Extract the [x, y] coordinate from the center of the cell holding the provided text.  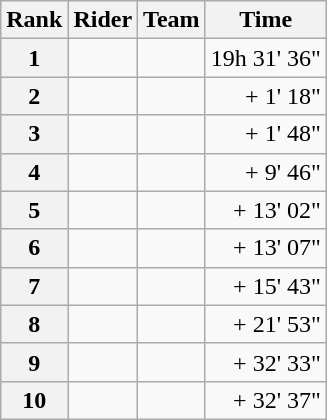
6 [34, 248]
Time [266, 20]
Rank [34, 20]
+ 21' 53" [266, 324]
+ 9' 46" [266, 172]
Rider [103, 20]
19h 31' 36" [266, 58]
+ 13' 02" [266, 210]
3 [34, 134]
7 [34, 286]
+ 15' 43" [266, 286]
+ 1' 18" [266, 96]
9 [34, 362]
+ 13' 07" [266, 248]
10 [34, 400]
4 [34, 172]
2 [34, 96]
+ 1' 48" [266, 134]
+ 32' 33" [266, 362]
+ 32' 37" [266, 400]
5 [34, 210]
1 [34, 58]
8 [34, 324]
Team [172, 20]
